Identify which cell holds the provided text, then report its [X, Y] central coordinate. 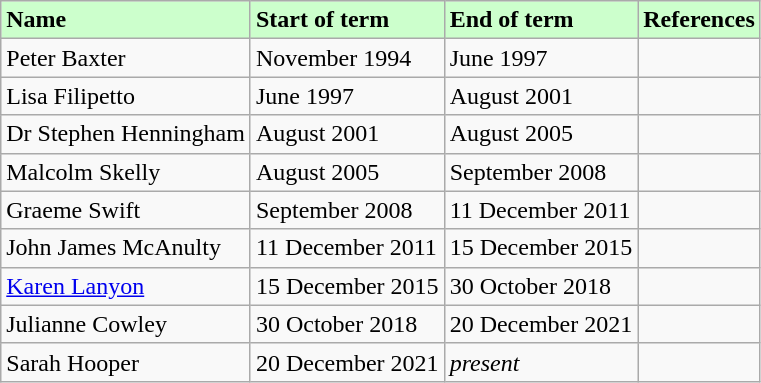
Dr Stephen Henningham [126, 134]
Karen Lanyon [126, 286]
Name [126, 20]
Peter Baxter [126, 58]
References [700, 20]
Julianne Cowley [126, 324]
Graeme Swift [126, 210]
End of term [541, 20]
Sarah Hooper [126, 362]
Malcolm Skelly [126, 172]
Start of term [347, 20]
present [541, 362]
John James McAnulty [126, 248]
November 1994 [347, 58]
Lisa Filipetto [126, 96]
